Determine the [x, y] coordinate at the center of the cell enclosing the given text.  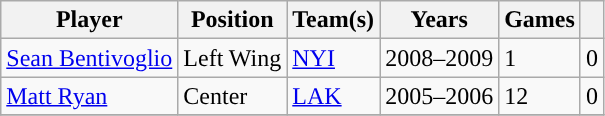
Team(s) [334, 20]
2008–2009 [440, 58]
1 [540, 58]
Years [440, 20]
12 [540, 96]
Sean Bentivoglio [90, 58]
Center [232, 96]
Matt Ryan [90, 96]
Player [90, 20]
Position [232, 20]
2005–2006 [440, 96]
Games [540, 20]
Left Wing [232, 58]
NYI [334, 58]
LAK [334, 96]
